Capture the cell that displays the provided text and extract its [x, y] central coordinate. 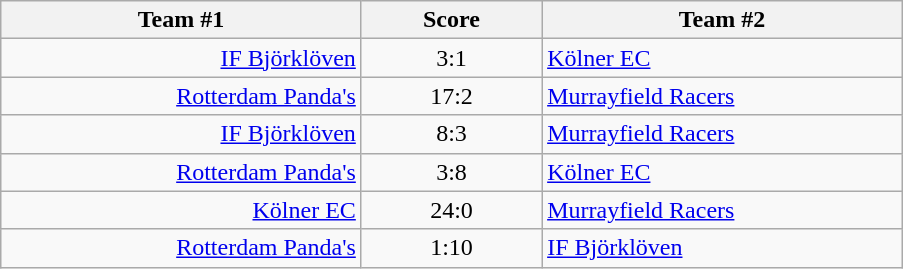
17:2 [451, 96]
3:8 [451, 172]
Team #1 [182, 20]
3:1 [451, 58]
24:0 [451, 210]
8:3 [451, 134]
Team #2 [722, 20]
1:10 [451, 248]
Score [451, 20]
